Extract the (X, Y) coordinate from the center of the cell holding the provided text.  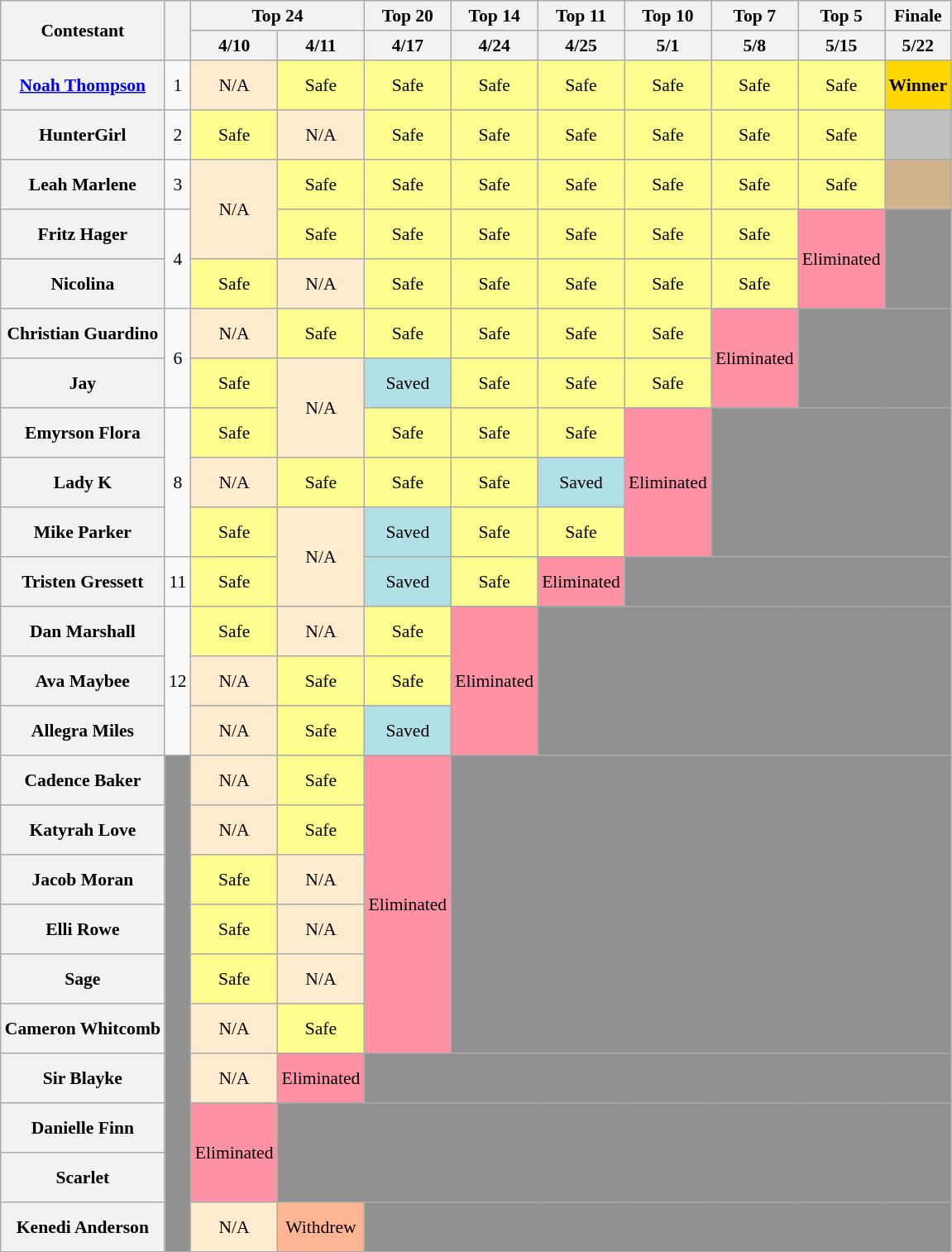
Ava Maybee (83, 680)
Cadence Baker (83, 780)
Top 11 (581, 16)
Fritz Hager (83, 233)
Tristen Gressett (83, 581)
Top 5 (842, 16)
Danielle Finn (83, 1127)
Nicolina (83, 283)
Dan Marshall (83, 631)
11 (178, 581)
Kenedi Anderson (83, 1226)
4 (178, 258)
3 (178, 184)
12 (178, 680)
Lady K (83, 482)
6 (178, 357)
5/22 (918, 46)
Katyrah Love (83, 829)
8 (178, 482)
4/25 (581, 46)
Jacob Moran (83, 879)
Cameron Whitcomb (83, 1028)
Scarlet (83, 1177)
HunterGirl (83, 134)
Contestant (83, 30)
4/11 (321, 46)
Finale (918, 16)
Jay (83, 382)
Emyrson Flora (83, 432)
5/1 (668, 46)
Noah Thompson (83, 84)
Sir Blayke (83, 1077)
Christian Guardino (83, 333)
Top 7 (754, 16)
5/15 (842, 46)
Top 20 (407, 16)
Top 24 (278, 16)
Sage (83, 978)
Top 14 (495, 16)
Withdrew (321, 1226)
4/17 (407, 46)
Elli Rowe (83, 928)
Leah Marlene (83, 184)
Winner (918, 84)
Mike Parker (83, 531)
4/24 (495, 46)
Top 10 (668, 16)
1 (178, 84)
4/10 (235, 46)
2 (178, 134)
5/8 (754, 46)
Allegra Miles (83, 730)
